Return (x, y) of the center of cell containing provided text 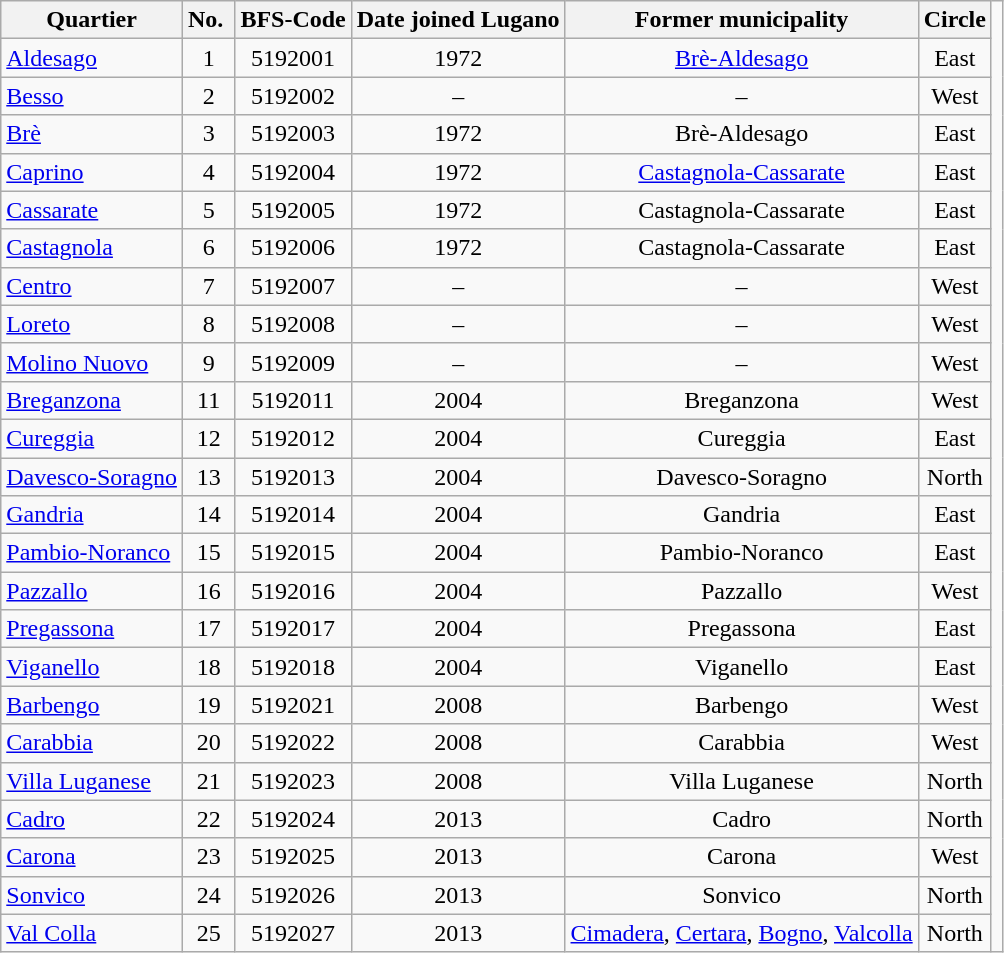
5192024 (293, 819)
8 (208, 324)
5192006 (293, 248)
5192009 (293, 362)
5192023 (293, 781)
21 (208, 781)
Cimadera, Certara, Bogno, Valcolla (742, 933)
Former municipality (742, 20)
Quartier (92, 20)
BFS-Code (293, 20)
5192013 (293, 477)
Brè (92, 134)
5192007 (293, 286)
2 (208, 96)
5192005 (293, 210)
Val Colla (92, 933)
5192017 (293, 629)
1 (208, 58)
Circle (954, 20)
5192018 (293, 667)
Molino Nuovo (92, 362)
4 (208, 172)
Centro (92, 286)
12 (208, 438)
23 (208, 857)
5192025 (293, 857)
24 (208, 895)
Cassarate (92, 210)
25 (208, 933)
5192022 (293, 743)
5192016 (293, 591)
14 (208, 515)
No. (208, 20)
5192011 (293, 400)
9 (208, 362)
5192008 (293, 324)
5192026 (293, 895)
13 (208, 477)
5192001 (293, 58)
19 (208, 705)
5192021 (293, 705)
11 (208, 400)
5192002 (293, 96)
7 (208, 286)
Caprino (92, 172)
18 (208, 667)
5 (208, 210)
16 (208, 591)
15 (208, 553)
5192012 (293, 438)
5192004 (293, 172)
6 (208, 248)
5192014 (293, 515)
Loreto (92, 324)
Date joined Lugano (458, 20)
Aldesago (92, 58)
20 (208, 743)
Castagnola (92, 248)
Besso (92, 96)
5192027 (293, 933)
22 (208, 819)
17 (208, 629)
5192003 (293, 134)
5192015 (293, 553)
3 (208, 134)
